Pinpoint the cell where the given text exists, returning its [X, Y] midpoint coordinate. 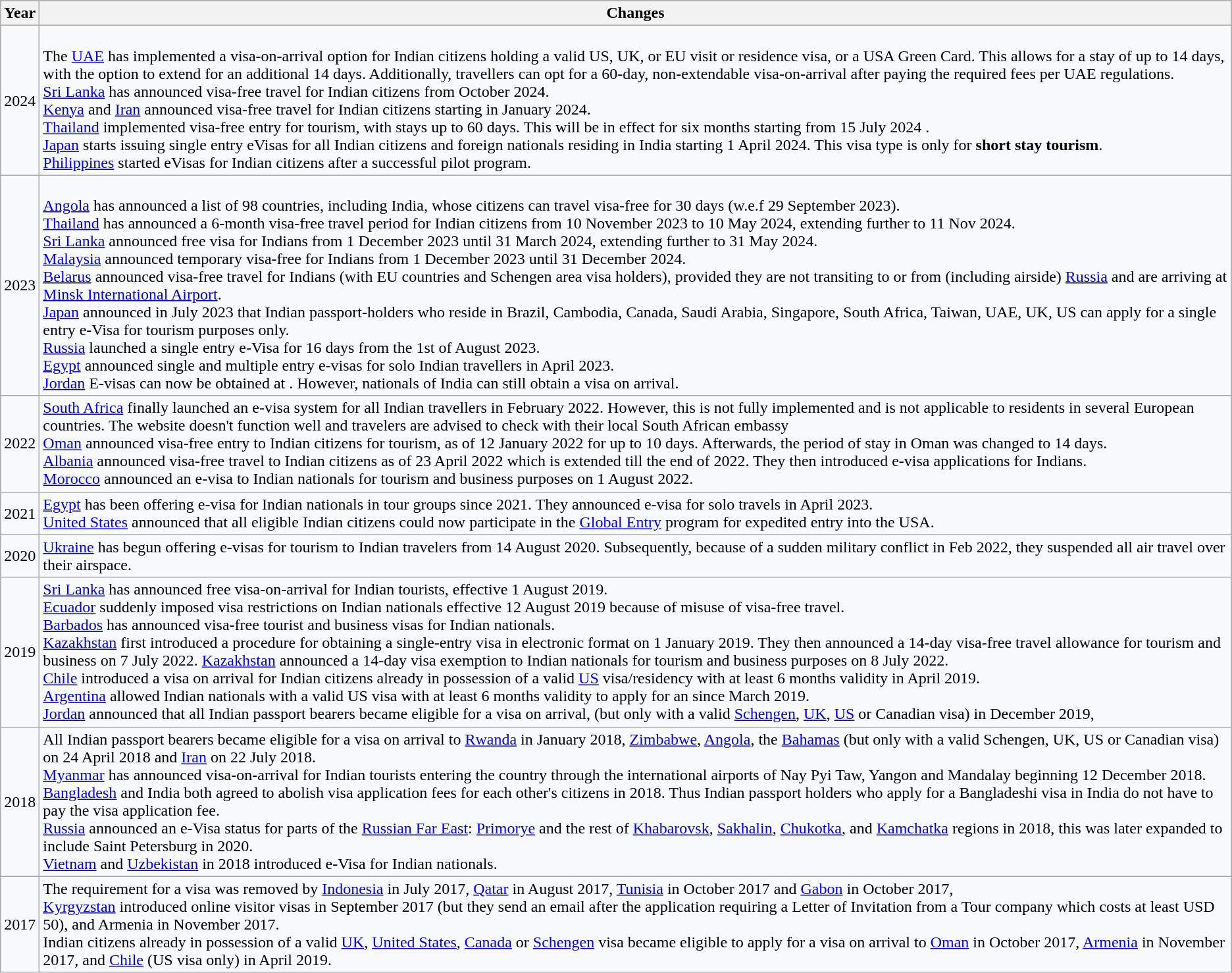
2019 [20, 652]
Changes [636, 13]
2017 [20, 924]
2022 [20, 444]
2018 [20, 802]
2021 [20, 513]
Year [20, 13]
2020 [20, 556]
2023 [20, 286]
2024 [20, 100]
